Identify which cell holds the provided text, then report its [x, y] central coordinate. 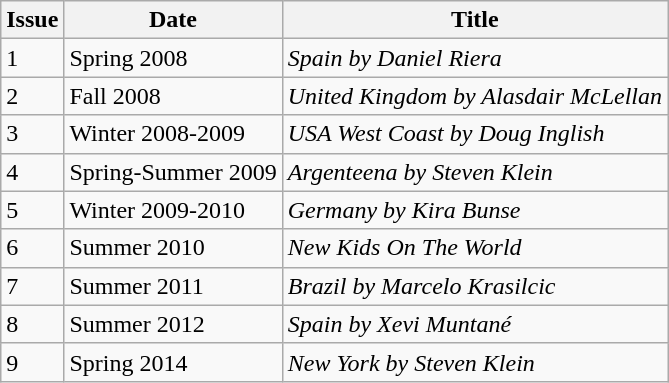
Germany by Kira Bunse [474, 210]
Spain by Xevi Muntané [474, 324]
Issue [32, 20]
Fall 2008 [173, 96]
Argenteena by Steven Klein [474, 172]
9 [32, 362]
Winter 2009-2010 [173, 210]
Summer 2012 [173, 324]
United Kingdom by Alasdair McLellan [474, 96]
Brazil by Marcelo Krasilcic [474, 286]
Summer 2011 [173, 286]
New York by Steven Klein [474, 362]
Summer 2010 [173, 248]
Spain by Daniel Riera [474, 58]
1 [32, 58]
Spring 2014 [173, 362]
5 [32, 210]
Spring 2008 [173, 58]
6 [32, 248]
USA West Coast by Doug Inglish [474, 134]
2 [32, 96]
7 [32, 286]
Title [474, 20]
Date [173, 20]
Spring-Summer 2009 [173, 172]
4 [32, 172]
8 [32, 324]
New Kids On The World [474, 248]
Winter 2008-2009 [173, 134]
3 [32, 134]
